For the text-containing cell, return its midpoint in (X, Y) coordinate format. 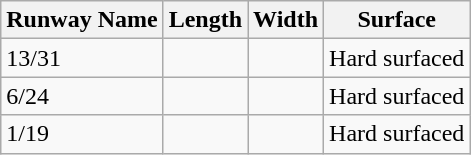
Length (205, 20)
Width (286, 20)
Surface (397, 20)
Runway Name (82, 20)
1/19 (82, 134)
6/24 (82, 96)
13/31 (82, 58)
